For the text-containing cell, return its midpoint in (x, y) coordinate format. 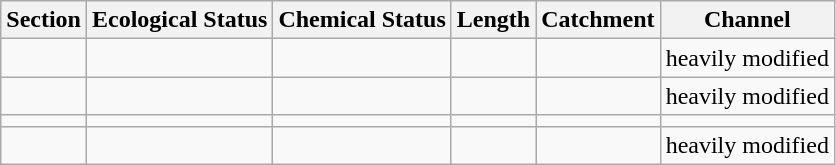
Ecological Status (179, 20)
Catchment (598, 20)
Channel (747, 20)
Section (44, 20)
Length (493, 20)
Chemical Status (362, 20)
